Identify which cell holds the provided text, then report its (X, Y) central coordinate. 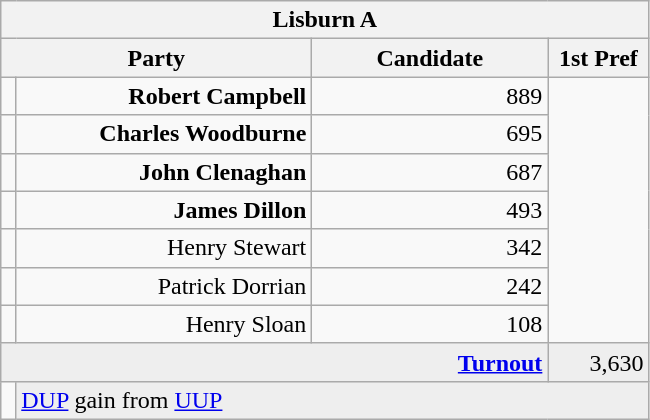
Robert Campbell (164, 96)
242 (430, 286)
695 (430, 134)
889 (430, 96)
Party (156, 58)
Charles Woodburne (164, 134)
Henry Sloan (164, 324)
Turnout (274, 362)
Henry Stewart (164, 248)
James Dillon (164, 210)
342 (430, 248)
1st Pref (598, 58)
3,630 (598, 362)
687 (430, 172)
Candidate (430, 58)
Lisburn A (325, 20)
John Clenaghan (164, 172)
Patrick Dorrian (164, 286)
DUP gain from UUP (332, 400)
108 (430, 324)
493 (430, 210)
